From the cell containing the given text, extract its center point as (x, y) coordinate. 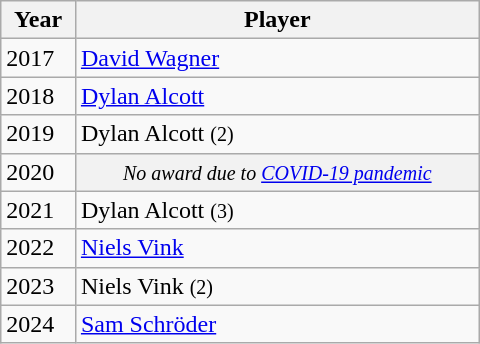
2022 (38, 248)
2020 (38, 172)
2021 (38, 210)
Sam Schröder (277, 324)
Year (38, 20)
Niels Vink (277, 248)
David Wagner (277, 58)
Niels Vink (2) (277, 286)
2017 (38, 58)
Dylan Alcott (2) (277, 134)
No award due to COVID-19 pandemic (277, 172)
Dylan Alcott (277, 96)
2024 (38, 324)
Dylan Alcott (3) (277, 210)
Player (277, 20)
2019 (38, 134)
2018 (38, 96)
2023 (38, 286)
